Capture the cell that displays the provided text and extract its (x, y) central coordinate. 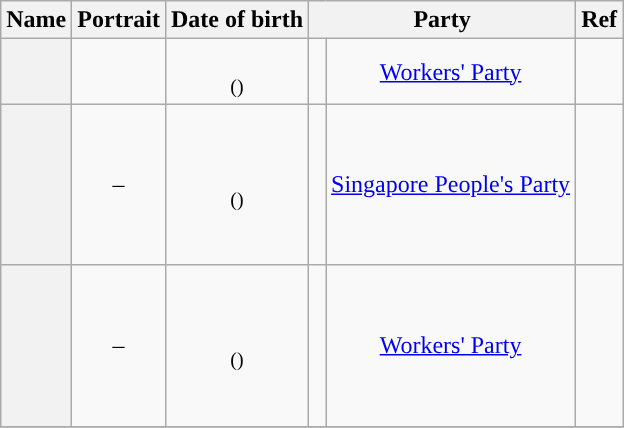
Party (442, 20)
Ref (600, 20)
Date of birth (236, 20)
Portrait (119, 20)
Name (36, 20)
Singapore People's Party (451, 184)
